Extract the [X, Y] coordinate from the center of the cell holding the provided text.  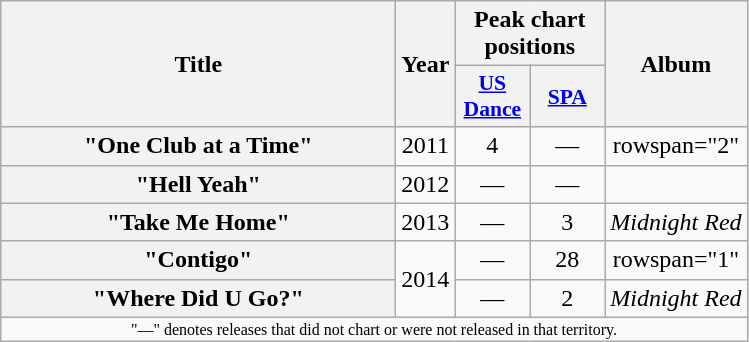
4 [492, 146]
rowspan="1" [676, 260]
2011 [426, 146]
rowspan="2" [676, 146]
Title [198, 64]
USDance [492, 96]
28 [568, 260]
"One Club at a Time" [198, 146]
2012 [426, 184]
"Where Did U Go?" [198, 298]
SPA [568, 96]
"—" denotes releases that did not chart or were not released in that territory. [374, 329]
"Hell Yeah" [198, 184]
Album [676, 64]
"Take Me Home" [198, 222]
Year [426, 64]
2014 [426, 279]
Peak chartpositions [530, 34]
2013 [426, 222]
"Contigo" [198, 260]
2 [568, 298]
3 [568, 222]
